Search for the cell housing the specified text and yield its (x, y) center coordinate. 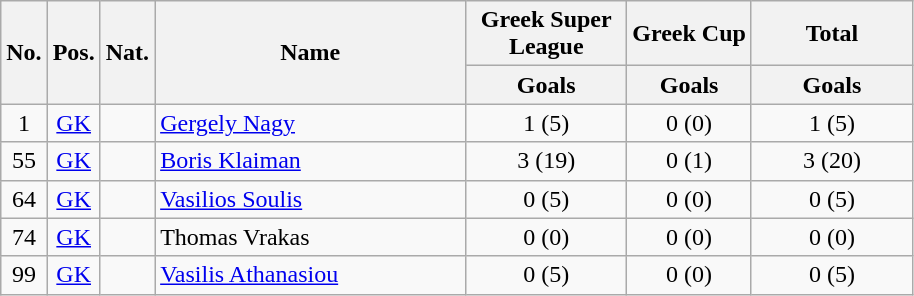
Greek Cup (690, 34)
Gergely Nagy (310, 123)
0 (1) (690, 161)
Nat. (127, 52)
1 (24, 123)
No. (24, 52)
Thomas Vrakas (310, 237)
64 (24, 199)
3 (19) (546, 161)
Vasilis Athanasiou (310, 275)
55 (24, 161)
Greek Super League (546, 34)
3 (20) (832, 161)
99 (24, 275)
Pos. (74, 52)
74 (24, 237)
Vasilios Soulis (310, 199)
Total (832, 34)
Name (310, 52)
Boris Klaiman (310, 161)
